Determine the (x, y) coordinate at the center of the cell enclosing the given text.  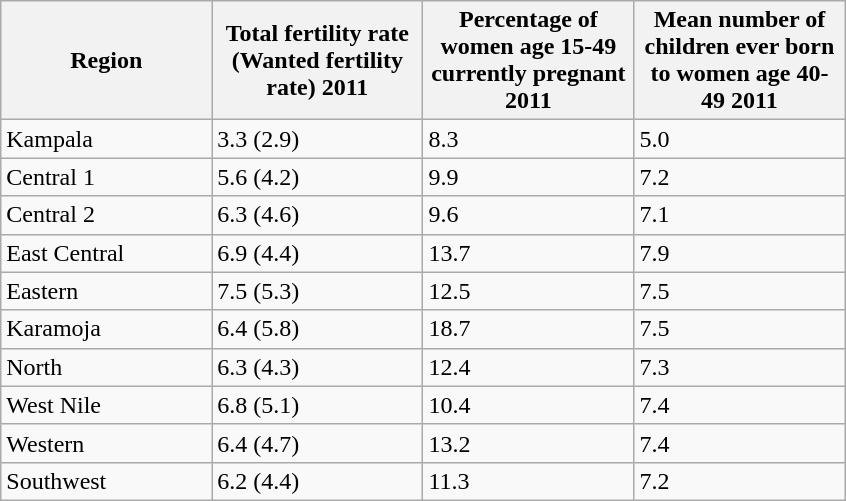
6.3 (4.6) (318, 215)
Eastern (106, 291)
6.9 (4.4) (318, 253)
Central 1 (106, 177)
5.6 (4.2) (318, 177)
Central 2 (106, 215)
7.5 (5.3) (318, 291)
3.3 (2.9) (318, 139)
Total fertility rate (Wanted fertility rate) 2011 (318, 60)
6.4 (4.7) (318, 443)
Region (106, 60)
Western (106, 443)
12.5 (528, 291)
9.6 (528, 215)
6.8 (5.1) (318, 405)
10.4 (528, 405)
Kampala (106, 139)
13.2 (528, 443)
6.2 (4.4) (318, 481)
7.3 (740, 367)
6.3 (4.3) (318, 367)
5.0 (740, 139)
East Central (106, 253)
11.3 (528, 481)
18.7 (528, 329)
9.9 (528, 177)
7.9 (740, 253)
13.7 (528, 253)
Karamoja (106, 329)
12.4 (528, 367)
Percentage of women age 15-49 currently pregnant 2011 (528, 60)
West Nile (106, 405)
North (106, 367)
Mean number of children ever born to women age 40-49 2011 (740, 60)
7.1 (740, 215)
8.3 (528, 139)
Southwest (106, 481)
6.4 (5.8) (318, 329)
